Search for the cell housing the specified text and yield its [x, y] center coordinate. 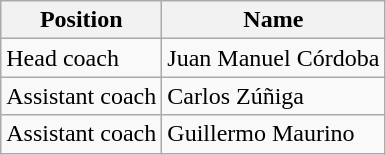
Head coach [82, 58]
Guillermo Maurino [274, 134]
Position [82, 20]
Juan Manuel Córdoba [274, 58]
Carlos Zúñiga [274, 96]
Name [274, 20]
